Detect which cell encompasses the target text, then output its (x, y) center coordinate. 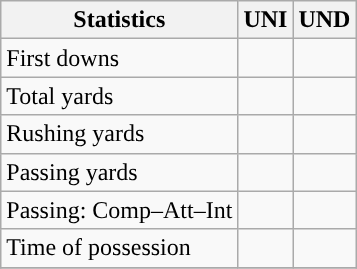
Rushing yards (120, 134)
UND (324, 20)
UNI (266, 20)
Total yards (120, 96)
First downs (120, 58)
Passing: Comp–Att–Int (120, 210)
Statistics (120, 20)
Passing yards (120, 172)
Time of possession (120, 248)
